Detect which cell encompasses the target text, then output its [X, Y] center coordinate. 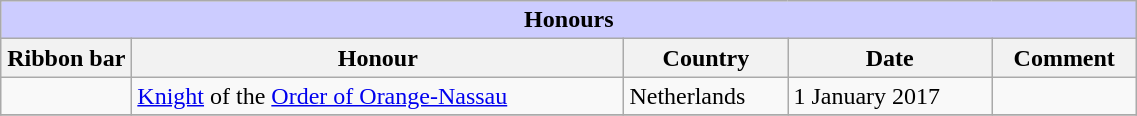
Country [706, 58]
Ribbon bar [66, 58]
Honours [569, 20]
1 January 2017 [890, 96]
Honour [378, 58]
Date [890, 58]
Netherlands [706, 96]
Comment [1064, 58]
Knight of the Order of Orange-Nassau [378, 96]
